Search for the cell housing the specified text and yield its (X, Y) center coordinate. 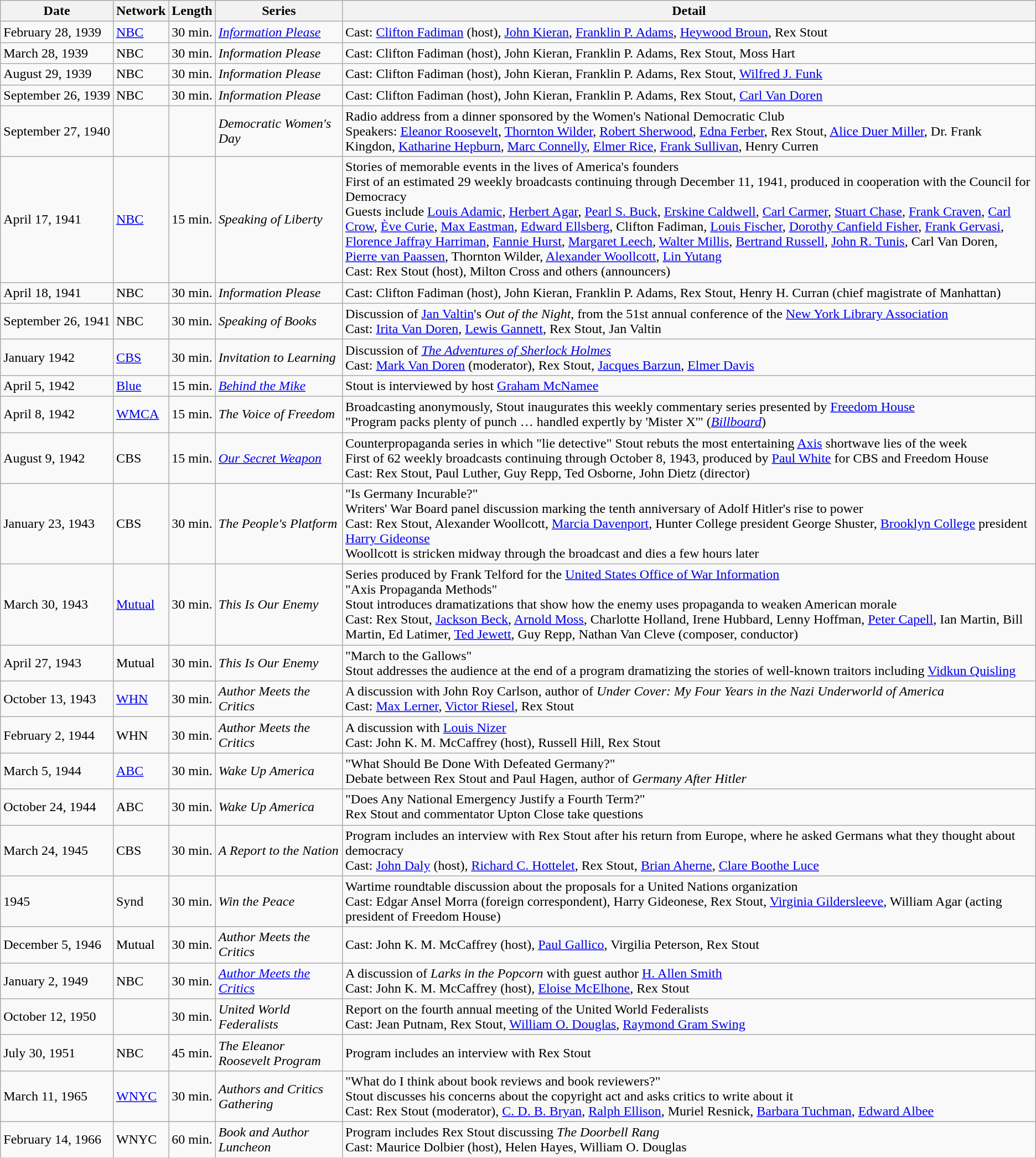
The Eleanor Roosevelt Program (279, 1052)
February 28, 1939 (57, 32)
Speaking of Liberty (279, 219)
Report on the fourth annual meeting of the United World FederalistsCast: Jean Putnam, Rex Stout, William O. Douglas, Raymond Gram Swing (690, 1017)
1945 (57, 901)
Network (141, 11)
60 min. (192, 1140)
February 2, 1944 (57, 735)
December 5, 1946 (57, 945)
April 8, 1942 (57, 414)
March 5, 1944 (57, 771)
Cast: Clifton Fadiman (host), John Kieran, Franklin P. Adams, Heywood Broun, Rex Stout (690, 32)
Invitation to Learning (279, 357)
A discussion with John Roy Carlson, author of Under Cover: My Four Years in the Nazi Underworld of AmericaCast: Max Lerner, Victor Riesel, Rex Stout (690, 699)
April 5, 1942 (57, 386)
Democratic Women's Day (279, 131)
October 24, 1944 (57, 807)
September 26, 1939 (57, 95)
March 24, 1945 (57, 850)
April 18, 1941 (57, 293)
Cast: Clifton Fadiman (host), John Kieran, Franklin P. Adams, Rex Stout, Wilfred J. Funk (690, 74)
"What Should Be Done With Defeated Germany?"Debate between Rex Stout and Paul Hagen, author of Germany After Hitler (690, 771)
Speaking of Books (279, 321)
September 26, 1941 (57, 321)
October 12, 1950 (57, 1017)
Stout is interviewed by host Graham McNamee (690, 386)
August 9, 1942 (57, 458)
January 1942 (57, 357)
Authors and Critics Gathering (279, 1096)
United World Federalists (279, 1017)
March 28, 1939 (57, 53)
Blue (141, 386)
March 11, 1965 (57, 1096)
January 23, 1943 (57, 524)
Program includes Rex Stout discussing The Doorbell RangCast: Maurice Dolbier (host), Helen Hayes, William O. Douglas (690, 1140)
January 2, 1949 (57, 980)
Length (192, 11)
A discussion with Louis NizerCast: John K. M. McCaffrey (host), Russell Hill, Rex Stout (690, 735)
April 17, 1941 (57, 219)
April 27, 1943 (57, 663)
Discussion of The Adventures of Sherlock HolmesCast: Mark Van Doren (moderator), Rex Stout, Jacques Barzun, Elmer Davis (690, 357)
February 14, 1966 (57, 1140)
Book and Author Luncheon (279, 1140)
Cast: Clifton Fadiman (host), John Kieran, Franklin P. Adams, Rex Stout, Henry H. Curran (chief magistrate of Manhattan) (690, 293)
Cast: John K. M. McCaffrey (host), Paul Gallico, Virgilia Peterson, Rex Stout (690, 945)
WMCA (141, 414)
"Does Any National Emergency Justify a Fourth Term?"Rex Stout and commentator Upton Close take questions (690, 807)
Win the Peace (279, 901)
Synd (141, 901)
Detail (690, 11)
45 min. (192, 1052)
"March to the Gallows"Stout addresses the audience at the end of a program dramatizing the stories of well-known traitors including Vidkun Quisling (690, 663)
Program includes an interview with Rex Stout (690, 1052)
March 30, 1943 (57, 605)
The People's Platform (279, 524)
Series (279, 11)
Date (57, 11)
A Report to the Nation (279, 850)
September 27, 1940 (57, 131)
The Voice of Freedom (279, 414)
August 29, 1939 (57, 74)
Cast: Clifton Fadiman (host), John Kieran, Franklin P. Adams, Rex Stout, Carl Van Doren (690, 95)
A discussion of Larks in the Popcorn with guest author H. Allen SmithCast: John K. M. McCaffrey (host), Eloise McElhone, Rex Stout (690, 980)
October 13, 1943 (57, 699)
Our Secret Weapon (279, 458)
Behind the Mike (279, 386)
Cast: Clifton Fadiman (host), John Kieran, Franklin P. Adams, Rex Stout, Moss Hart (690, 53)
July 30, 1951 (57, 1052)
